Output the (X, Y) coordinate of the center of the cell containing the given text.  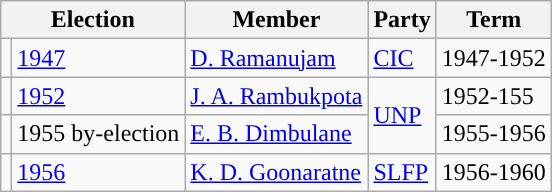
E. B. Dimbulane (276, 134)
1955-1956 (494, 134)
D. Ramanujam (276, 58)
1947 (98, 58)
UNP (402, 115)
CIC (402, 58)
J. A. Rambukpota (276, 96)
1955 by-election (98, 134)
1952 (98, 96)
1956-1960 (494, 172)
SLFP (402, 172)
1952-155 (494, 96)
1947-1952 (494, 58)
K. D. Goonaratne (276, 172)
Election (93, 20)
Member (276, 20)
1956 (98, 172)
Party (402, 20)
Term (494, 20)
